Capture the cell that displays the provided text and extract its (x, y) central coordinate. 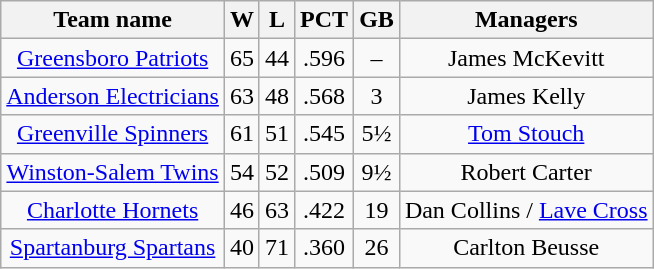
61 (242, 134)
Greensboro Patriots (113, 58)
19 (377, 210)
48 (276, 96)
Greenville Spinners (113, 134)
James McKevitt (526, 58)
.509 (324, 172)
Robert Carter (526, 172)
GB (377, 20)
Team name (113, 20)
Managers (526, 20)
54 (242, 172)
26 (377, 248)
Spartanburg Spartans (113, 248)
51 (276, 134)
L (276, 20)
40 (242, 248)
.568 (324, 96)
.360 (324, 248)
44 (276, 58)
46 (242, 210)
71 (276, 248)
.596 (324, 58)
Tom Stouch (526, 134)
9½ (377, 172)
W (242, 20)
.545 (324, 134)
Charlotte Hornets (113, 210)
.422 (324, 210)
Anderson Electricians (113, 96)
65 (242, 58)
52 (276, 172)
5½ (377, 134)
Winston-Salem Twins (113, 172)
Carlton Beusse (526, 248)
Dan Collins / Lave Cross (526, 210)
James Kelly (526, 96)
3 (377, 96)
PCT (324, 20)
– (377, 58)
